For the text-containing cell, return its midpoint in [X, Y] coordinate format. 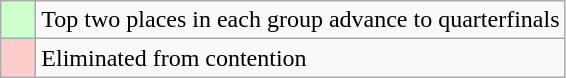
Top two places in each group advance to quarterfinals [300, 20]
Eliminated from contention [300, 58]
